From the cell containing the given text, extract its center point as [X, Y] coordinate. 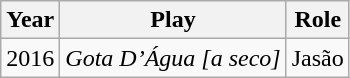
Jasão [318, 58]
Role [318, 20]
Year [30, 20]
2016 [30, 58]
Gota D’Água [a seco] [173, 58]
Play [173, 20]
